For the text-containing cell, return its midpoint in (x, y) coordinate format. 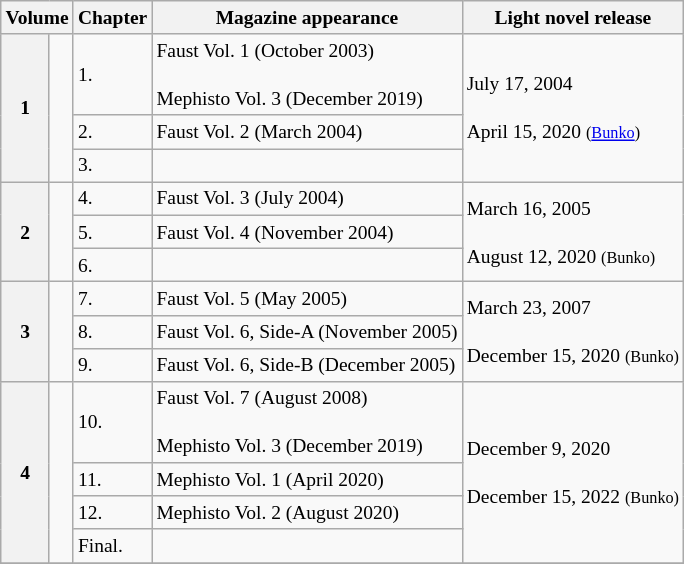
Faust Vol. 5 (May 2005) (307, 298)
5. (112, 232)
4. (112, 198)
Light novel release (573, 18)
8. (112, 332)
1. (112, 74)
Magazine appearance (307, 18)
Chapter (112, 18)
12. (112, 512)
Mephisto Vol. 2 (August 2020) (307, 512)
March 16, 2005August 12, 2020 (Bunko) (573, 232)
December 9, 2020December 15, 2022 (Bunko) (573, 472)
March 23, 2007December 15, 2020 (Bunko) (573, 332)
3. (112, 166)
11. (112, 480)
7. (112, 298)
July 17, 2004April 15, 2020 (Bunko) (573, 108)
2 (26, 232)
Faust Vol. 4 (November 2004) (307, 232)
10. (112, 422)
Faust Vol. 6, Side-B (December 2005) (307, 364)
Faust Vol. 7 (August 2008)Mephisto Vol. 3 (December 2019) (307, 422)
1 (26, 108)
Final. (112, 546)
2. (112, 132)
Mephisto Vol. 1 (April 2020) (307, 480)
Faust Vol. 1 (October 2003)Mephisto Vol. 3 (December 2019) (307, 74)
Volume (37, 18)
Faust Vol. 6, Side-A (November 2005) (307, 332)
6. (112, 264)
3 (26, 332)
Faust Vol. 3 (July 2004) (307, 198)
4 (26, 472)
9. (112, 364)
Faust Vol. 2 (March 2004) (307, 132)
